For the text-containing cell, return its midpoint in [x, y] coordinate format. 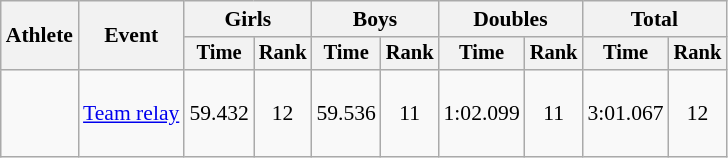
Event [131, 36]
Girls [248, 19]
Total [654, 19]
3:01.067 [625, 114]
Doubles [510, 19]
59.536 [346, 114]
Athlete [40, 36]
Boys [374, 19]
1:02.099 [481, 114]
Team relay [131, 114]
59.432 [218, 114]
